Detect which cell encompasses the target text, then output its [X, Y] center coordinate. 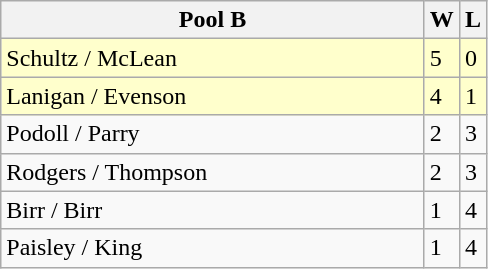
Schultz / McLean [213, 58]
Lanigan / Evenson [213, 96]
Podoll / Parry [213, 134]
L [472, 20]
Rodgers / Thompson [213, 172]
Birr / Birr [213, 210]
W [442, 20]
0 [472, 58]
Paisley / King [213, 248]
5 [442, 58]
Pool B [213, 20]
